Search for the cell housing the specified text and yield its (x, y) center coordinate. 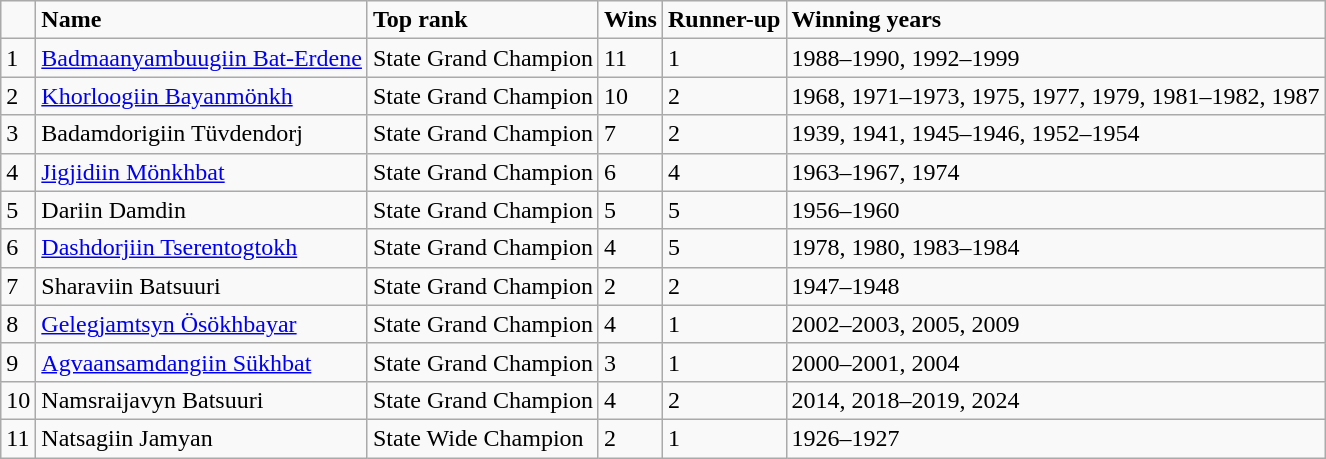
Gelegjamtsyn Ösökhbayar (202, 324)
1968, 1971–1973, 1975, 1977, 1979, 1981–1982, 1987 (1056, 96)
Badamdorigiin Tüvdendorj (202, 134)
Name (202, 20)
Top rank (482, 20)
Namsraijavyn Batsuuri (202, 400)
Sharaviin Batsuuri (202, 286)
1988–1990, 1992–1999 (1056, 58)
Khorloogiin Bayanmönkh (202, 96)
Agvaansamdangiin Sükhbat (202, 362)
1947–1948 (1056, 286)
Runner-up (724, 20)
1939, 1941, 1945–1946, 1952–1954 (1056, 134)
1978, 1980, 1983–1984 (1056, 248)
Dashdorjiin Tserentogtokh (202, 248)
Badmaanyambuugiin Bat-Erdene (202, 58)
1926–1927 (1056, 438)
State Wide Champion (482, 438)
Dariin Damdin (202, 210)
Winning years (1056, 20)
Wins (630, 20)
Natsagiin Jamyan (202, 438)
8 (18, 324)
9 (18, 362)
2014, 2018–2019, 2024 (1056, 400)
1956–1960 (1056, 210)
2002–2003, 2005, 2009 (1056, 324)
Jigjidiin Mönkhbat (202, 172)
1963–1967, 1974 (1056, 172)
2000–2001, 2004 (1056, 362)
